Pinpoint the cell where the given text exists, returning its [x, y] midpoint coordinate. 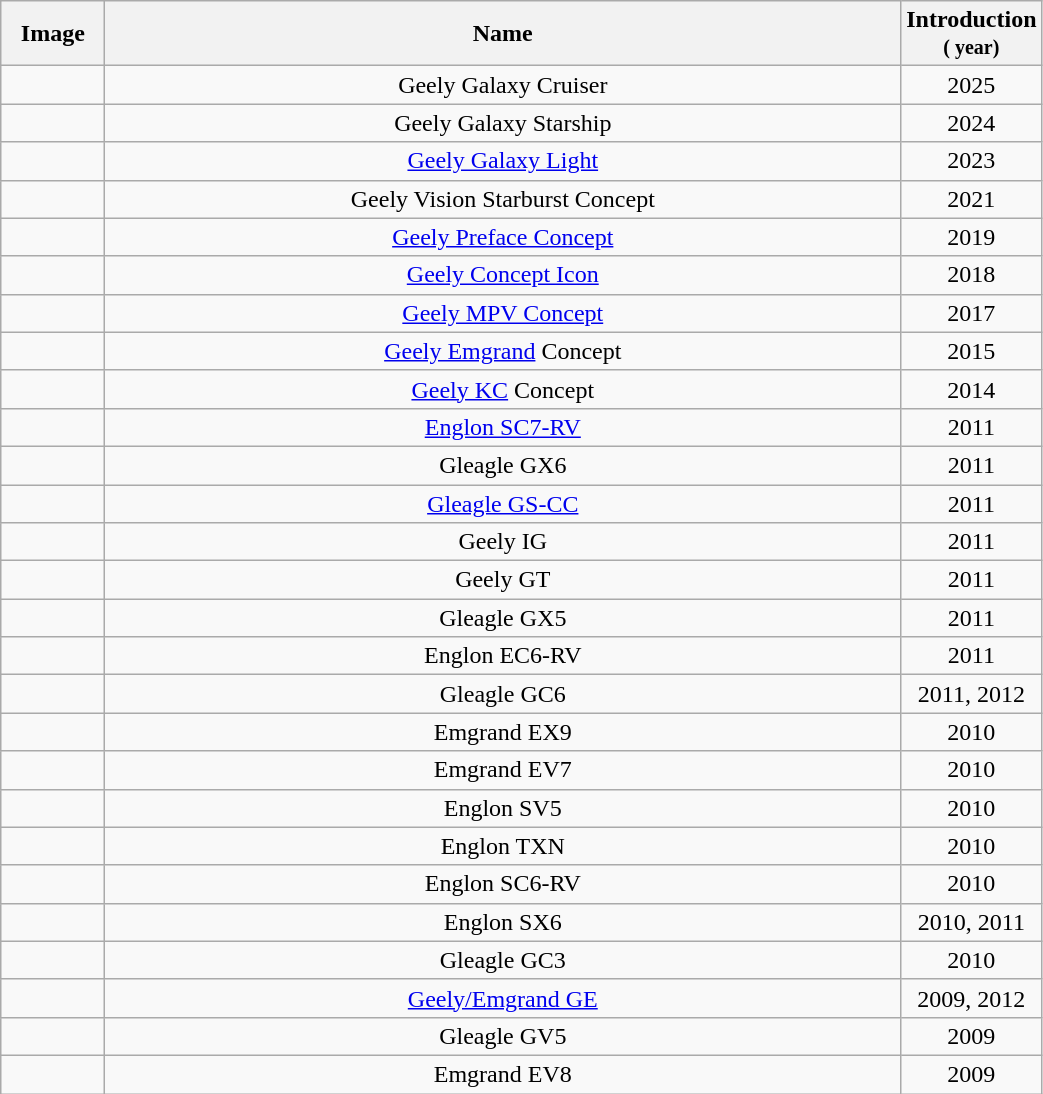
Geely Preface Concept [503, 237]
Geely Galaxy Starship [503, 123]
2018 [972, 275]
Geely Concept Icon [503, 275]
Image [53, 34]
2023 [972, 161]
Name [503, 34]
Geely Galaxy Cruiser [503, 85]
Englon SX6 [503, 922]
Geely Galaxy Light [503, 161]
Gleagle GC6 [503, 694]
Geely IG [503, 542]
Emgrand EX9 [503, 732]
2019 [972, 237]
Geely Emgrand Concept [503, 351]
Gleagle GV5 [503, 1036]
Gleagle GC3 [503, 960]
2015 [972, 351]
Gleagle GS-CC [503, 503]
Geely MPV Concept [503, 313]
2024 [972, 123]
Englon TXN [503, 846]
2025 [972, 85]
2017 [972, 313]
Emgrand EV8 [503, 1074]
Geely Vision Starburst Concept [503, 199]
Geely GT [503, 580]
2009, 2012 [972, 998]
2021 [972, 199]
2011, 2012 [972, 694]
Englon SC7-RV [503, 427]
Introduction( year) [972, 34]
Englon EC6-RV [503, 656]
2010, 2011 [972, 922]
Geely/Emgrand GE [503, 998]
Geely KC Concept [503, 389]
2014 [972, 389]
Englon SC6-RV [503, 884]
Emgrand EV7 [503, 770]
Gleagle GX5 [503, 618]
Englon SV5 [503, 808]
Gleagle GX6 [503, 465]
